For the text-containing cell, return its midpoint in (x, y) coordinate format. 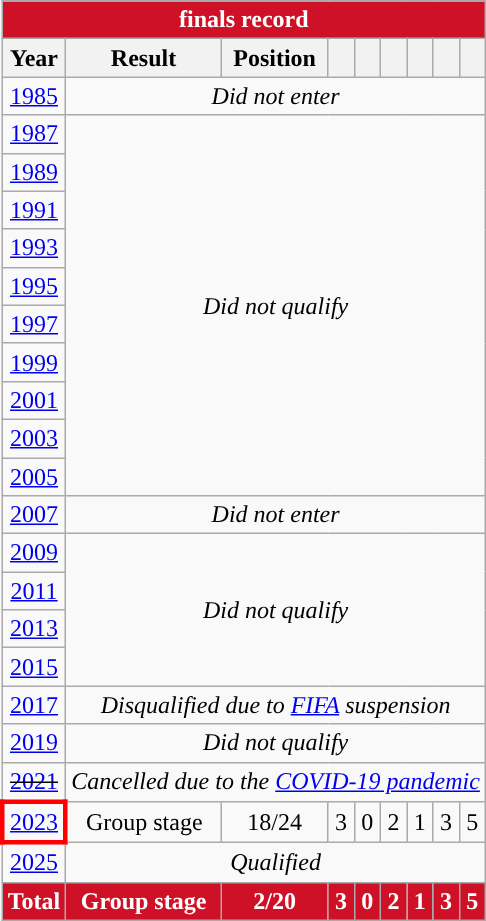
1999 (34, 362)
1993 (34, 248)
Total (34, 901)
2019 (34, 743)
Position (274, 58)
Cancelled due to the COVID-19 pandemic (276, 782)
2/20 (274, 901)
1997 (34, 324)
2001 (34, 400)
2021 (34, 782)
2009 (34, 553)
1985 (34, 96)
2023 (34, 822)
Disqualified due to FIFA suspension (276, 705)
2003 (34, 438)
1991 (34, 210)
18/24 (274, 822)
2007 (34, 515)
Year (34, 58)
finals record (244, 20)
1995 (34, 286)
1987 (34, 134)
Qualified (276, 863)
2013 (34, 629)
2015 (34, 667)
1989 (34, 172)
2011 (34, 591)
2025 (34, 863)
Result (144, 58)
2017 (34, 705)
2005 (34, 477)
